Capture the cell that displays the provided text and extract its [X, Y] central coordinate. 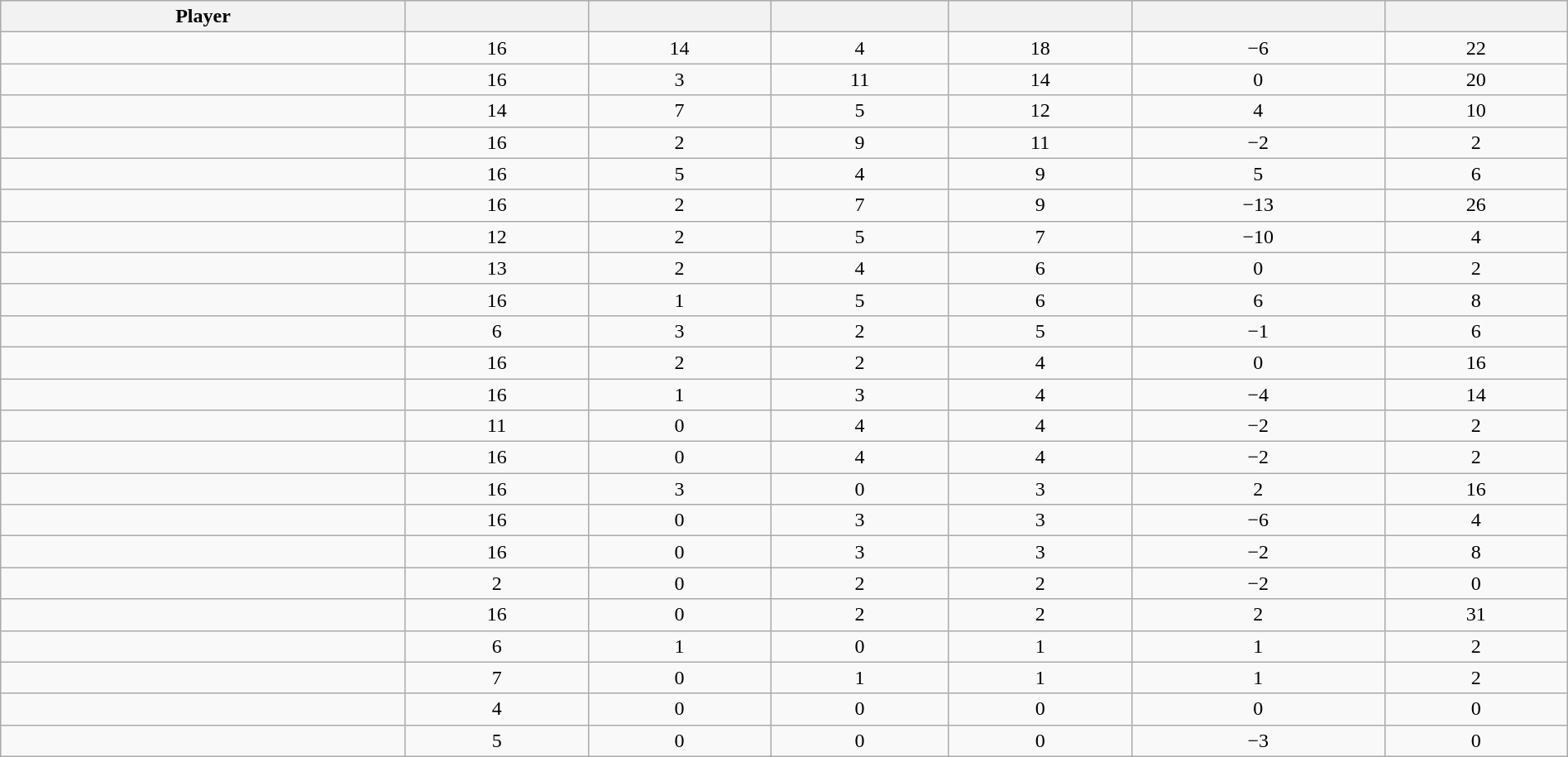
−13 [1258, 205]
−4 [1258, 395]
−1 [1258, 331]
26 [1475, 205]
Player [203, 17]
−3 [1258, 740]
22 [1475, 48]
31 [1475, 615]
−10 [1258, 237]
18 [1040, 48]
20 [1475, 79]
13 [496, 268]
10 [1475, 111]
